Extract the [X, Y] coordinate from the center of the cell holding the provided text.  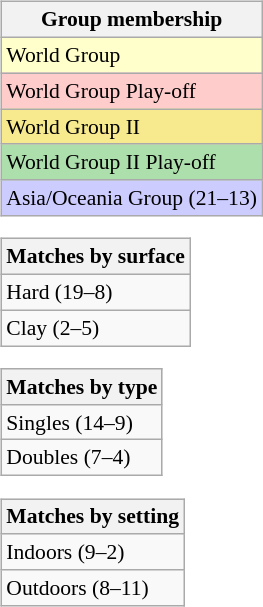
Group membership [132, 20]
Singles (14–9) [82, 422]
Outdoors (8–11) [92, 588]
Doubles (7–4) [82, 458]
World Group II [132, 127]
Hard (19–8) [96, 292]
Matches by type [82, 387]
Matches by surface [96, 257]
Asia/Oceania Group (21–13) [132, 198]
World Group II Play-off [132, 162]
Indoors (9–2) [92, 552]
Matches by setting [92, 517]
Clay (2–5) [96, 328]
World Group [132, 55]
World Group Play-off [132, 91]
